From the cell containing the given text, extract its center point as [x, y] coordinate. 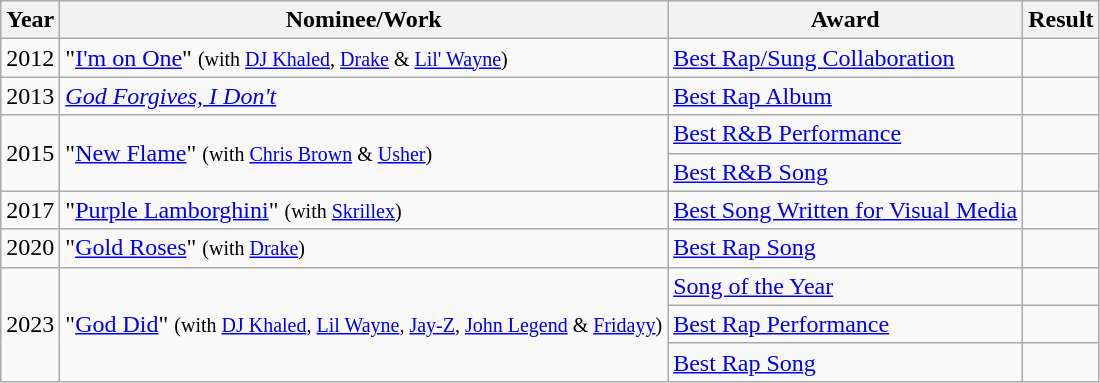
2020 [30, 248]
"Purple Lamborghini" (with Skrillex) [364, 210]
Best Rap Album [846, 96]
Year [30, 20]
Result [1061, 20]
Nominee/Work [364, 20]
Best Rap/Sung Collaboration [846, 58]
"Gold Roses" (with Drake) [364, 248]
2012 [30, 58]
"God Did" (with DJ Khaled, Lil Wayne, Jay-Z, John Legend & Fridayy) [364, 324]
Award [846, 20]
2017 [30, 210]
"New Flame" (with Chris Brown & Usher) [364, 153]
Best Song Written for Visual Media [846, 210]
2013 [30, 96]
Best R&B Performance [846, 134]
Best Rap Performance [846, 324]
2023 [30, 324]
Best R&B Song [846, 172]
2015 [30, 153]
God Forgives, I Don't [364, 96]
"I'm on One" (with DJ Khaled, Drake & Lil' Wayne) [364, 58]
Song of the Year [846, 286]
